Find where the given text appears and provide that cell's center as (X, Y) coordinate. 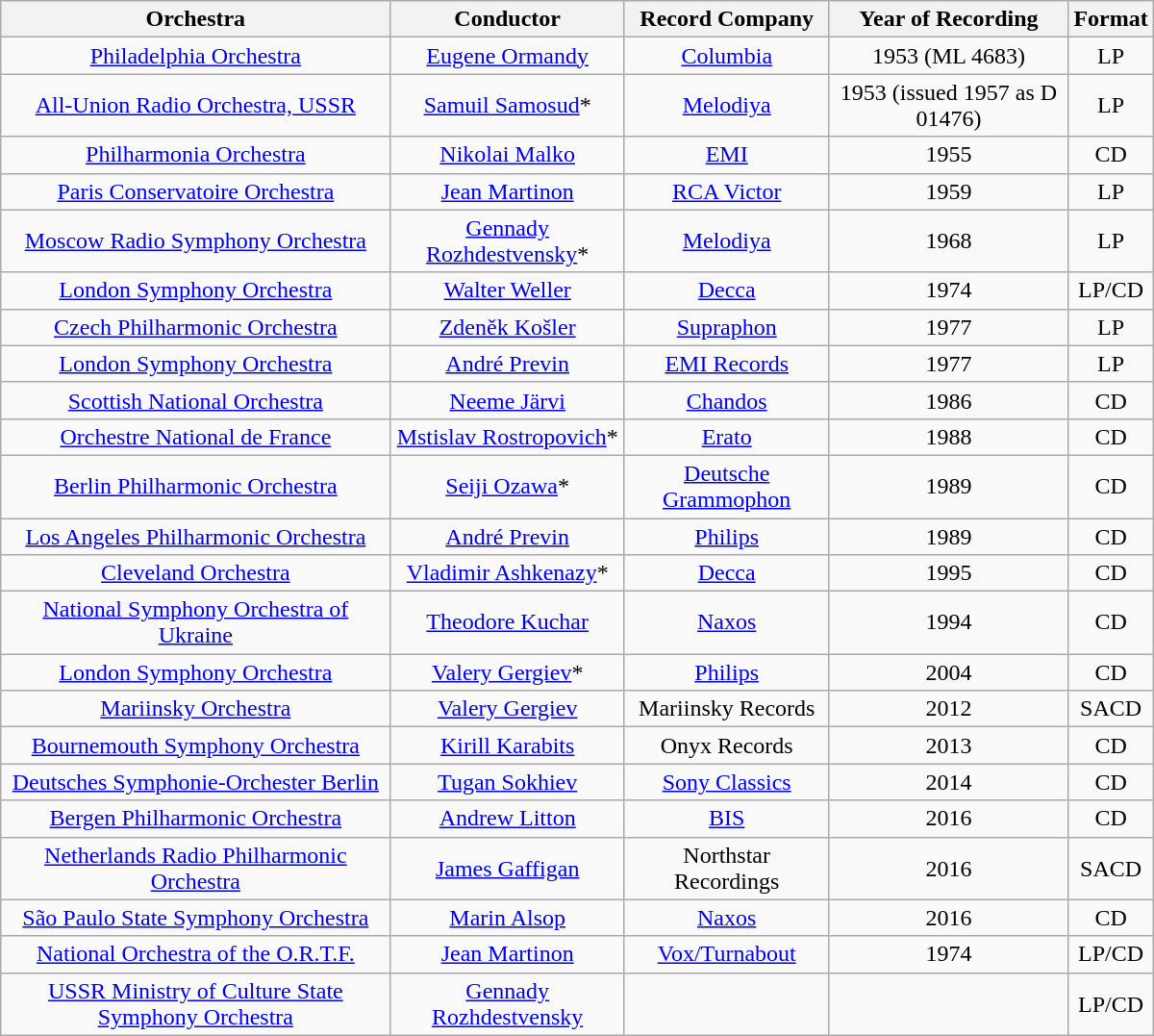
São Paulo State Symphony Orchestra (196, 918)
Chandos (727, 400)
Year of Recording (948, 19)
Orchestre National de France (196, 437)
EMI Records (727, 364)
Columbia (727, 56)
National Symphony Orchestra of Ukraine (196, 623)
Cleveland Orchestra (196, 573)
Deutsche Grammophon (727, 487)
1995 (948, 573)
Bergen Philharmonic Orchestra (196, 819)
Vox/Turnabout (727, 954)
Valery Gergiev (508, 709)
1953 (issued 1957 as D 01476) (948, 106)
Eugene Ormandy (508, 56)
Theodore Kuchar (508, 623)
Conductor (508, 19)
2012 (948, 709)
RCA Victor (727, 191)
Andrew Litton (508, 819)
National Orchestra of the O.R.T.F. (196, 954)
Marin Alsop (508, 918)
2004 (948, 672)
Samuil Samosud* (508, 106)
Moscow Radio Symphony Orchestra (196, 240)
Onyx Records (727, 745)
Record Company (727, 19)
Kirill Karabits (508, 745)
Mariinsky Orchestra (196, 709)
Gennady Rozhdestvensky (508, 1004)
Philharmonia Orchestra (196, 155)
EMI (727, 155)
Northstar Recordings (727, 868)
1953 (ML 4683) (948, 56)
Erato (727, 437)
Orchestra (196, 19)
1994 (948, 623)
Vladimir Ashkenazy* (508, 573)
2014 (948, 782)
Philadelphia Orchestra (196, 56)
Seiji Ozawa* (508, 487)
Zdeněk Košler (508, 327)
Deutsches Symphonie-Orchester Berlin (196, 782)
1988 (948, 437)
Valery Gergiev* (508, 672)
Netherlands Radio Philharmonic Orchestra (196, 868)
All-Union Radio Orchestra, USSR (196, 106)
Gennady Rozhdestvensky* (508, 240)
Supraphon (727, 327)
Bournemouth Symphony Orchestra (196, 745)
1959 (948, 191)
2013 (948, 745)
James Gaffigan (508, 868)
Sony Classics (727, 782)
1955 (948, 155)
Tugan Sokhiev (508, 782)
Los Angeles Philharmonic Orchestra (196, 536)
Berlin Philharmonic Orchestra (196, 487)
Format (1111, 19)
BIS (727, 819)
Neeme Järvi (508, 400)
USSR Ministry of Culture State Symphony Orchestra (196, 1004)
Scottish National Orchestra (196, 400)
1968 (948, 240)
Nikolai Malko (508, 155)
1986 (948, 400)
Walter Weller (508, 291)
Mariinsky Records (727, 709)
Paris Conservatoire Orchestra (196, 191)
Czech Philharmonic Orchestra (196, 327)
Mstislav Rostropovich* (508, 437)
